Locate the cell with the specified text and output its (X, Y) center coordinate. 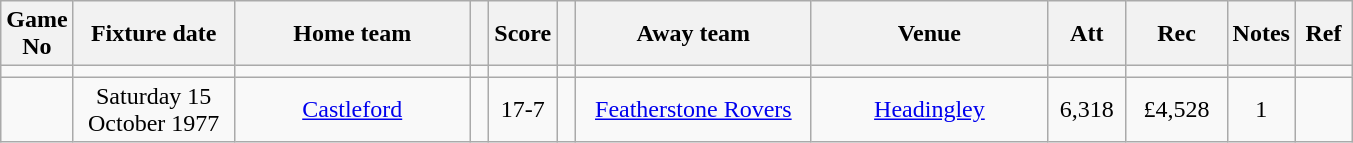
Game No (37, 34)
Castleford (352, 110)
Score (523, 34)
Att (1086, 34)
Ref (1323, 34)
Venue (929, 34)
Rec (1176, 34)
£4,528 (1176, 110)
Featherstone Rovers (693, 110)
6,318 (1086, 110)
1 (1261, 110)
Saturday 15 October 1977 (154, 110)
Away team (693, 34)
Headingley (929, 110)
Notes (1261, 34)
Home team (352, 34)
17-7 (523, 110)
Fixture date (154, 34)
